Provide the (x, y) coordinate of the cell's center where the given text is located.  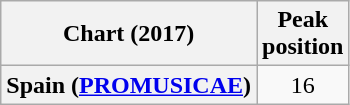
Spain (PROMUSICAE) (129, 85)
Chart (2017) (129, 34)
Peakposition (303, 34)
16 (303, 85)
